Output the [X, Y] coordinate of the center of the cell containing the given text.  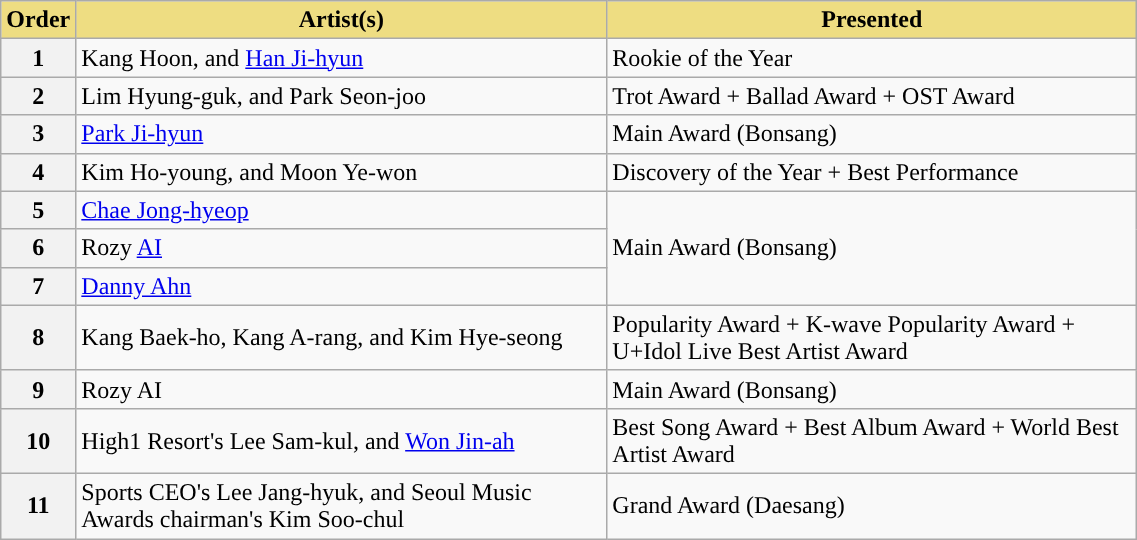
Lim Hyung-guk, and Park Seon-joo [342, 96]
Order [38, 20]
2 [38, 96]
Chae Jong-hyeop [342, 210]
Danny Ahn [342, 286]
8 [38, 338]
Artist(s) [342, 20]
Kang Baek-ho, Kang A-rang, and Kim Hye-seong [342, 338]
Grand Award (Daesang) [872, 506]
3 [38, 134]
Presented [872, 20]
6 [38, 248]
Kang Hoon, and Han Ji-hyun [342, 58]
9 [38, 389]
Kim Ho-young, and Moon Ye-won [342, 172]
7 [38, 286]
11 [38, 506]
1 [38, 58]
4 [38, 172]
Sports CEO's Lee Jang-hyuk, and Seoul Music Awards chairman's Kim Soo-chul [342, 506]
10 [38, 440]
Rookie of the Year [872, 58]
Trot Award + Ballad Award + OST Award [872, 96]
Best Song Award + Best Album Award + World Best Artist Award [872, 440]
5 [38, 210]
Park Ji-hyun [342, 134]
Popularity Award + K-wave Popularity Award + U+Idol Live Best Artist Award [872, 338]
Discovery of the Year + Best Performance [872, 172]
High1 Resort's Lee Sam-kul, and Won Jin-ah [342, 440]
